Pinpoint the cell where the given text exists, returning its [X, Y] midpoint coordinate. 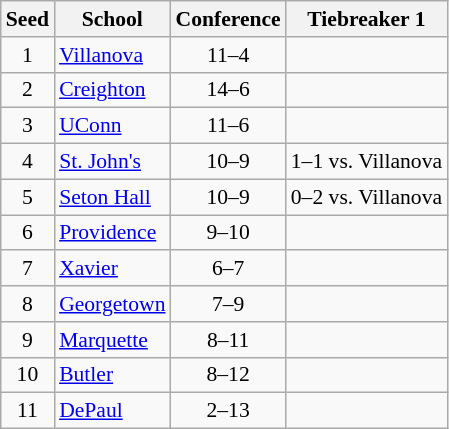
2 [28, 90]
Conference [228, 19]
St. John's [112, 162]
7–9 [228, 304]
14–6 [228, 90]
1–1 vs. Villanova [366, 162]
0–2 vs. Villanova [366, 197]
5 [28, 197]
DePaul [112, 411]
9–10 [228, 233]
4 [28, 162]
Georgetown [112, 304]
7 [28, 269]
Seton Hall [112, 197]
Marquette [112, 340]
8 [28, 304]
2–13 [228, 411]
Creighton [112, 90]
Providence [112, 233]
Xavier [112, 269]
8–11 [228, 340]
11 [28, 411]
3 [28, 126]
11–6 [228, 126]
11–4 [228, 55]
Butler [112, 375]
10 [28, 375]
6–7 [228, 269]
8–12 [228, 375]
Seed [28, 19]
6 [28, 233]
UConn [112, 126]
School [112, 19]
Tiebreaker 1 [366, 19]
Villanova [112, 55]
1 [28, 55]
9 [28, 340]
